Capture the cell that displays the provided text and extract its (X, Y) central coordinate. 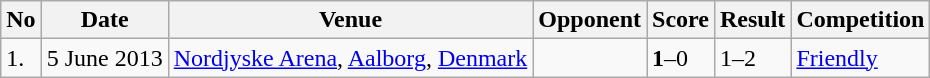
Result (752, 20)
5 June 2013 (104, 58)
No (21, 20)
Opponent (590, 20)
1–2 (752, 58)
Date (104, 20)
Competition (860, 20)
Friendly (860, 58)
Nordjyske Arena, Aalborg, Denmark (350, 58)
1. (21, 58)
Venue (350, 20)
1–0 (681, 58)
Score (681, 20)
